Extract the [X, Y] coordinate from the center of the cell holding the provided text.  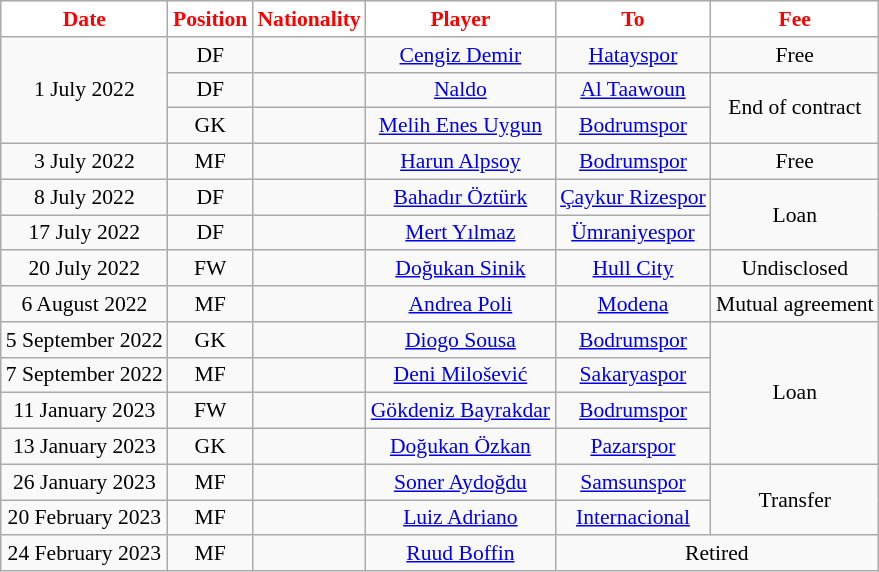
Melih Enes Uygun [460, 126]
Hatayspor [633, 55]
26 January 2023 [84, 482]
Modena [633, 304]
End of contract [795, 108]
Doğukan Sinik [460, 269]
1 July 2022 [84, 90]
24 February 2023 [84, 554]
Ümraniyespor [633, 233]
Internacional [633, 518]
Diogo Sousa [460, 340]
Naldo [460, 90]
Sakaryaspor [633, 375]
Gökdeniz Bayrakdar [460, 411]
Çaykur Rizespor [633, 197]
Al Taawoun [633, 90]
13 January 2023 [84, 447]
Cengiz Demir [460, 55]
3 July 2022 [84, 162]
Date [84, 19]
To [633, 19]
Samsunspor [633, 482]
Fee [795, 19]
Soner Aydoğdu [460, 482]
Deni Milošević [460, 375]
Harun Alpsoy [460, 162]
Luiz Adriano [460, 518]
17 July 2022 [84, 233]
Doğukan Özkan [460, 447]
Andrea Poli [460, 304]
Hull City [633, 269]
20 February 2023 [84, 518]
Nationality [308, 19]
6 August 2022 [84, 304]
Retired [717, 554]
Undisclosed [795, 269]
Mert Yılmaz [460, 233]
Transfer [795, 500]
Pazarspor [633, 447]
Ruud Boffin [460, 554]
11 January 2023 [84, 411]
Position [210, 19]
7 September 2022 [84, 375]
Player [460, 19]
5 September 2022 [84, 340]
Mutual agreement [795, 304]
8 July 2022 [84, 197]
Bahadır Öztürk [460, 197]
20 July 2022 [84, 269]
